Scan for the cell matching the given text and deliver its (x, y) coordinate at center. 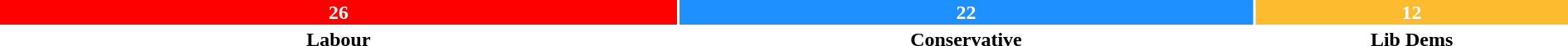
22 (966, 12)
26 (338, 12)
12 (1412, 12)
